Return (x, y) of the center of cell containing provided text 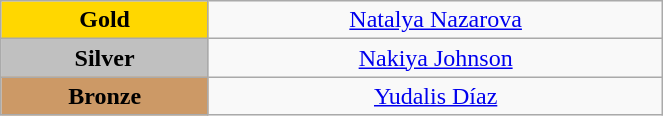
Gold (105, 20)
Natalya Nazarova (435, 20)
Silver (105, 58)
Bronze (105, 96)
Yudalis Díaz (435, 96)
Nakiya Johnson (435, 58)
